Return [X, Y] of the center of cell containing provided text 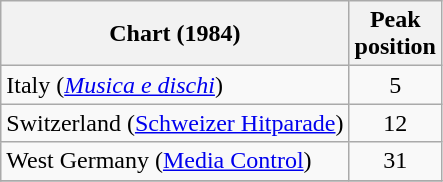
5 [395, 85]
Italy (Musica e dischi) [175, 85]
Peakposition [395, 34]
Switzerland (Schweizer Hitparade) [175, 123]
Chart (1984) [175, 34]
31 [395, 161]
West Germany (Media Control) [175, 161]
12 [395, 123]
